Determine the (x, y) coordinate at the center of the cell enclosing the given text.  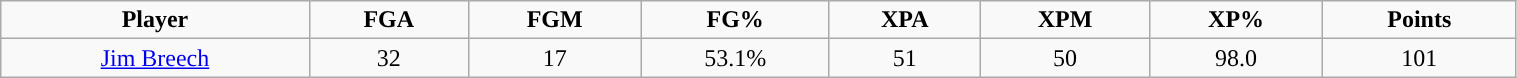
101 (1419, 58)
XPM (1064, 20)
17 (554, 58)
FGA (388, 20)
50 (1064, 58)
XP% (1236, 20)
32 (388, 58)
FGM (554, 20)
FG% (735, 20)
51 (904, 58)
53.1% (735, 58)
98.0 (1236, 58)
XPA (904, 20)
Jim Breech (155, 58)
Points (1419, 20)
Player (155, 20)
